Provide the [X, Y] coordinate of the cell's center where the given text is located.  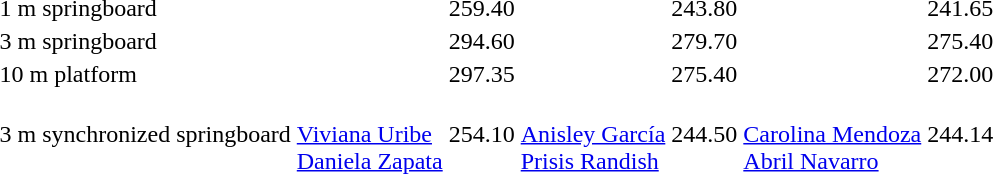
297.35 [482, 74]
294.60 [482, 41]
279.70 [704, 41]
275.40 [704, 74]
